Identify which cell holds the provided text, then report its [x, y] central coordinate. 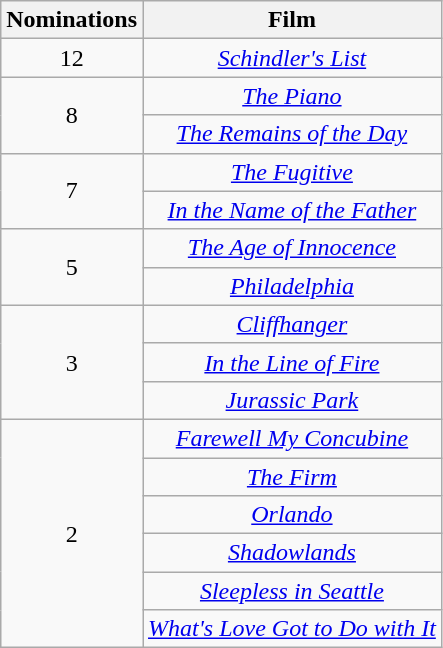
The Age of Innocence [292, 248]
8 [72, 115]
Orlando [292, 515]
The Piano [292, 96]
In the Name of the Father [292, 210]
Sleepless in Seattle [292, 591]
Schindler's List [292, 58]
5 [72, 267]
Film [292, 20]
Shadowlands [292, 553]
The Firm [292, 477]
In the Line of Fire [292, 362]
Jurassic Park [292, 400]
Nominations [72, 20]
7 [72, 191]
12 [72, 58]
The Remains of the Day [292, 134]
Farewell My Concubine [292, 438]
3 [72, 362]
The Fugitive [292, 172]
Cliffhanger [292, 324]
2 [72, 533]
What's Love Got to Do with It [292, 629]
Philadelphia [292, 286]
